Pinpoint the cell where the given text exists, returning its (x, y) midpoint coordinate. 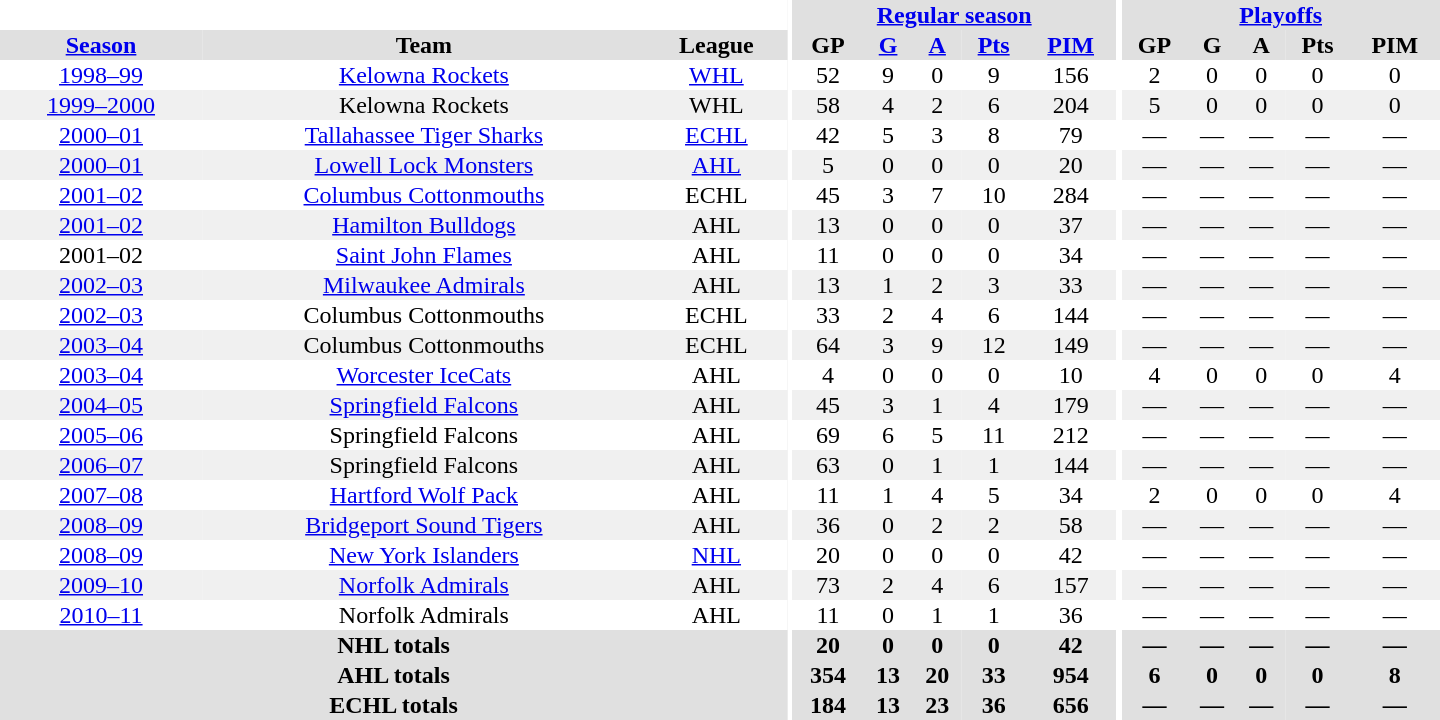
37 (1070, 225)
New York Islanders (424, 555)
Tallahassee Tiger Sharks (424, 135)
23 (938, 705)
NHL (716, 555)
284 (1070, 195)
63 (828, 465)
1998–99 (101, 75)
League (716, 45)
Worcester IceCats (424, 375)
73 (828, 585)
Saint John Flames (424, 255)
954 (1070, 675)
NHL totals (394, 645)
184 (828, 705)
2010–11 (101, 615)
2009–10 (101, 585)
Hartford Wolf Pack (424, 495)
Playoffs (1280, 15)
79 (1070, 135)
1999–2000 (101, 105)
Season (101, 45)
354 (828, 675)
ECHL totals (394, 705)
2007–08 (101, 495)
149 (1070, 345)
Lowell Lock Monsters (424, 165)
Team (424, 45)
AHL totals (394, 675)
212 (1070, 435)
2005–06 (101, 435)
204 (1070, 105)
2004–05 (101, 405)
2006–07 (101, 465)
52 (828, 75)
7 (938, 195)
12 (994, 345)
156 (1070, 75)
69 (828, 435)
64 (828, 345)
157 (1070, 585)
Bridgeport Sound Tigers (424, 525)
Regular season (954, 15)
Hamilton Bulldogs (424, 225)
179 (1070, 405)
Milwaukee Admirals (424, 285)
656 (1070, 705)
